Search for the cell housing the specified text and yield its (X, Y) center coordinate. 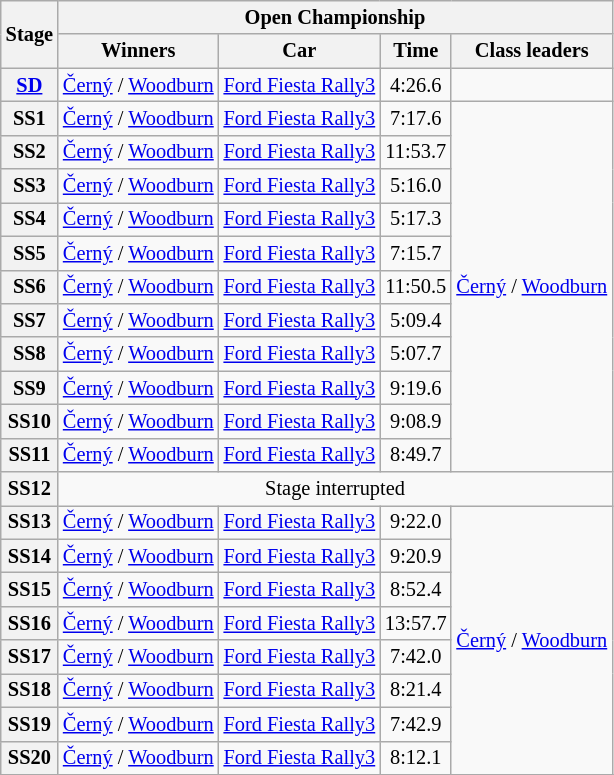
SS20 (30, 758)
8:21.4 (416, 690)
SS2 (30, 152)
SD (30, 85)
5:09.4 (416, 320)
SS4 (30, 219)
SS6 (30, 287)
Class leaders (532, 51)
7:42.9 (416, 724)
4:26.6 (416, 85)
5:16.0 (416, 186)
9:20.9 (416, 556)
SS18 (30, 690)
7:15.7 (416, 253)
SS14 (30, 556)
SS3 (30, 186)
7:42.0 (416, 657)
9:19.6 (416, 388)
13:57.7 (416, 623)
SS8 (30, 354)
5:07.7 (416, 354)
8:49.7 (416, 455)
8:52.4 (416, 589)
SS15 (30, 589)
SS11 (30, 455)
SS1 (30, 118)
SS12 (30, 489)
7:17.6 (416, 118)
9:08.9 (416, 421)
11:50.5 (416, 287)
Time (416, 51)
8:12.1 (416, 758)
SS10 (30, 421)
Winners (138, 51)
Car (300, 51)
SS19 (30, 724)
SS17 (30, 657)
Stage interrupted (335, 489)
SS16 (30, 623)
9:22.0 (416, 522)
SS13 (30, 522)
SS9 (30, 388)
SS7 (30, 320)
Stage (30, 34)
5:17.3 (416, 219)
Open Championship (335, 17)
SS5 (30, 253)
11:53.7 (416, 152)
